Pinpoint the cell where the given text exists, returning its (X, Y) midpoint coordinate. 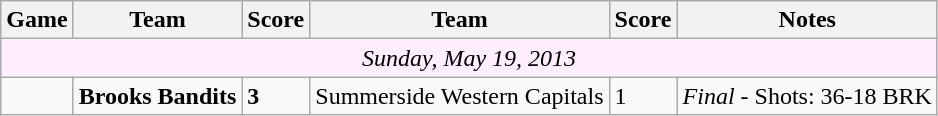
3 (276, 96)
Game (37, 20)
Notes (807, 20)
1 (643, 96)
Final - Shots: 36-18 BRK (807, 96)
Sunday, May 19, 2013 (470, 58)
Brooks Bandits (158, 96)
Summerside Western Capitals (460, 96)
